Detect which cell encompasses the target text, then output its (x, y) center coordinate. 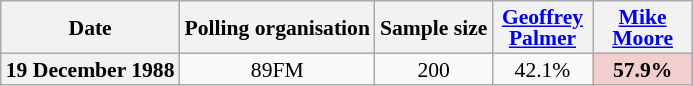
200 (434, 68)
42.1% (542, 68)
57.9% (643, 68)
Sample size (434, 27)
89FM (278, 68)
Date (90, 27)
Mike Moore (643, 27)
19 December 1988 (90, 68)
Geoffrey Palmer (542, 27)
Polling organisation (278, 27)
